Extract the [x, y] coordinate from the center of the cell holding the provided text.  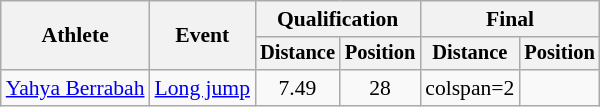
28 [380, 88]
Final [510, 19]
Athlete [76, 36]
Yahya Berrabah [76, 88]
colspan=2 [470, 88]
Qualification [338, 19]
Event [202, 36]
Long jump [202, 88]
7.49 [298, 88]
